Extract the (x, y) coordinate from the center of the cell holding the provided text.  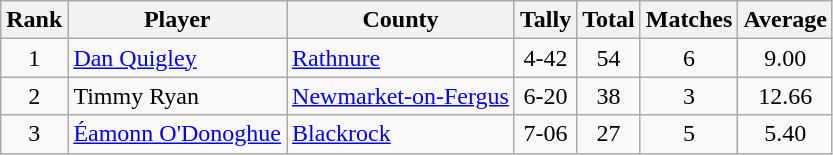
Average (786, 20)
1 (34, 58)
9.00 (786, 58)
Tally (545, 20)
Blackrock (401, 134)
12.66 (786, 96)
Newmarket-on-Fergus (401, 96)
Matches (689, 20)
Rank (34, 20)
Player (178, 20)
27 (609, 134)
6 (689, 58)
Dan Quigley (178, 58)
Éamonn O'Donoghue (178, 134)
5.40 (786, 134)
2 (34, 96)
5 (689, 134)
4-42 (545, 58)
Total (609, 20)
Rathnure (401, 58)
54 (609, 58)
7-06 (545, 134)
38 (609, 96)
Timmy Ryan (178, 96)
County (401, 20)
6-20 (545, 96)
